Return [X, Y] of the center of cell containing provided text 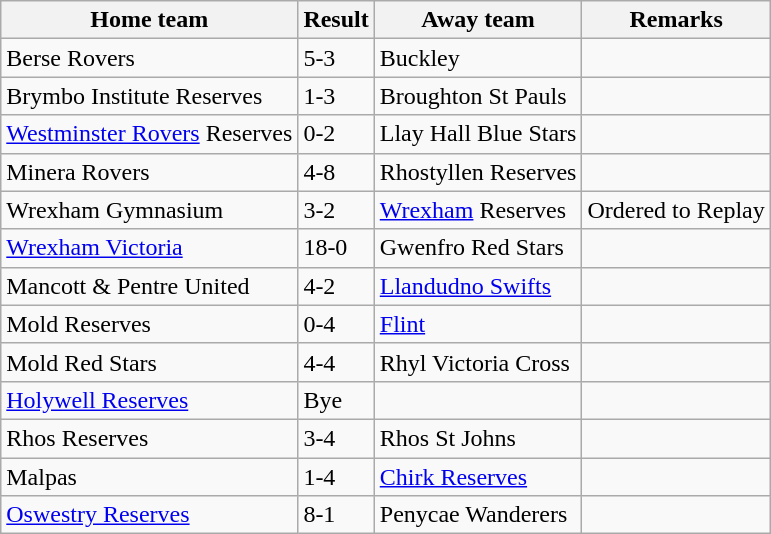
Llandudno Swifts [478, 286]
Gwenfro Red Stars [478, 248]
Rhos Reserves [150, 438]
Wrexham Victoria [150, 248]
Berse Rovers [150, 58]
4-8 [336, 172]
Away team [478, 20]
3-2 [336, 210]
4-4 [336, 362]
Rhostyllen Reserves [478, 172]
Flint [478, 324]
Wrexham Reserves [478, 210]
3-4 [336, 438]
5-3 [336, 58]
Minera Rovers [150, 172]
Broughton St Pauls [478, 96]
8-1 [336, 515]
Rhyl Victoria Cross [478, 362]
Brymbo Institute Reserves [150, 96]
Malpas [150, 477]
Buckley [478, 58]
Remarks [676, 20]
Home team [150, 20]
Mold Reserves [150, 324]
4-2 [336, 286]
Oswestry Reserves [150, 515]
Penycae Wanderers [478, 515]
1-3 [336, 96]
Mold Red Stars [150, 362]
Westminster Rovers Reserves [150, 134]
Holywell Reserves [150, 400]
Wrexham Gymnasium [150, 210]
1-4 [336, 477]
Llay Hall Blue Stars [478, 134]
0-2 [336, 134]
0-4 [336, 324]
Ordered to Replay [676, 210]
Bye [336, 400]
Chirk Reserves [478, 477]
Result [336, 20]
Mancott & Pentre United [150, 286]
18-0 [336, 248]
Rhos St Johns [478, 438]
